Capture the cell that displays the provided text and extract its (x, y) central coordinate. 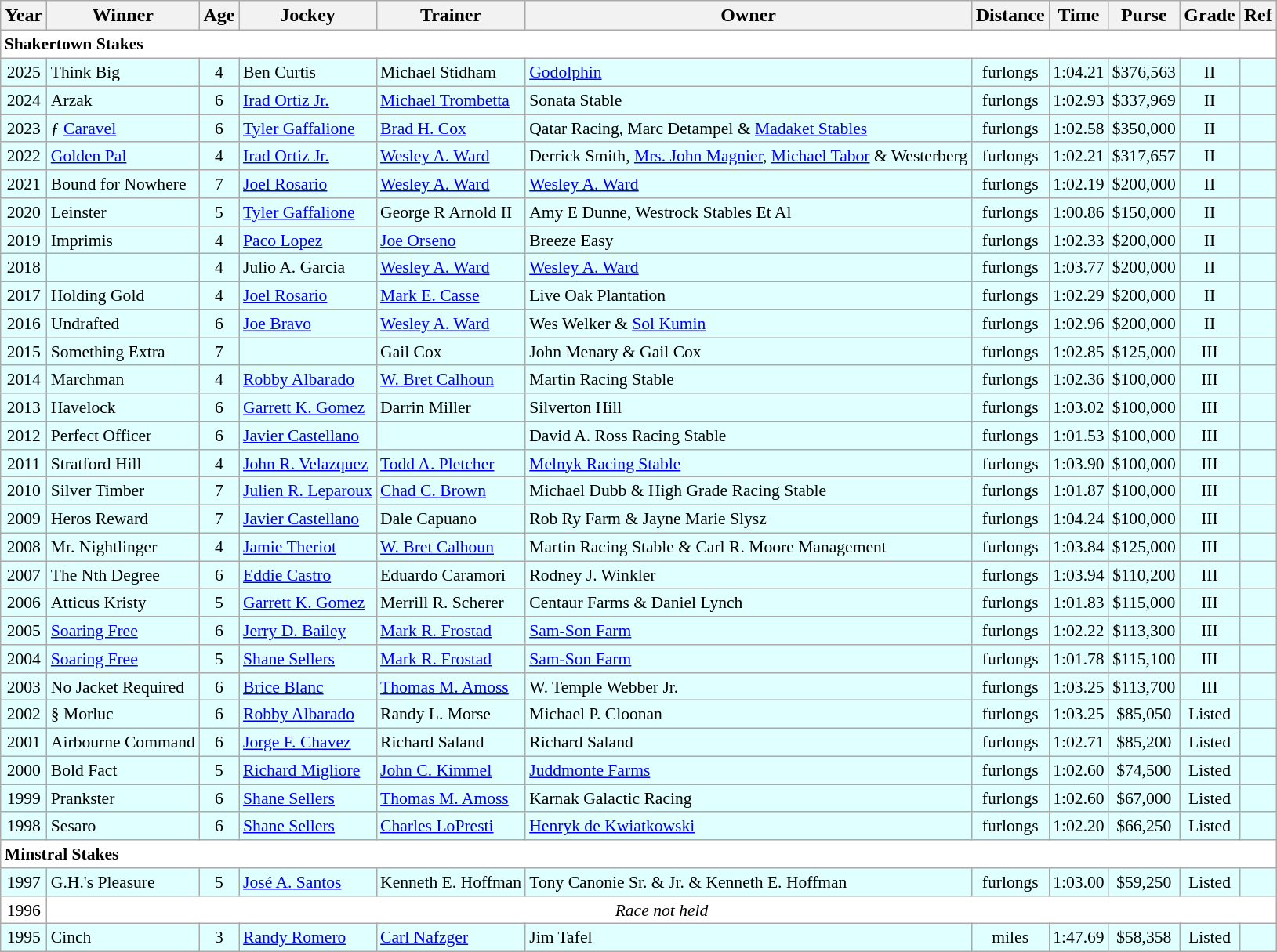
1:01.78 (1079, 659)
2021 (24, 184)
2008 (24, 547)
$350,000 (1145, 129)
Jim Tafel (748, 938)
Randy Romero (307, 938)
Bold Fact (123, 770)
1:04.21 (1079, 72)
Winner (123, 16)
Michael Stidham (451, 72)
Joe Orseno (451, 240)
Michael P. Cloonan (748, 715)
$113,300 (1145, 631)
$85,050 (1145, 715)
John C. Kimmel (451, 770)
Rob Ry Farm & Jayne Marie Slysz (748, 519)
1:03.02 (1079, 407)
Trainer (451, 16)
$74,500 (1145, 770)
1:04.24 (1079, 519)
Joe Bravo (307, 324)
1998 (24, 826)
Grade (1210, 16)
Eduardo Caramori (451, 575)
G.H.'s Pleasure (123, 882)
Time (1079, 16)
$376,563 (1145, 72)
1:00.86 (1079, 212)
Chad C. Brown (451, 491)
2000 (24, 770)
1999 (24, 798)
Silver Timber (123, 491)
Havelock (123, 407)
Dale Capuano (451, 519)
Minstral Stakes (638, 854)
1:02.21 (1079, 156)
Mark E. Casse (451, 295)
2019 (24, 240)
2023 (24, 129)
1:03.77 (1079, 268)
1:03.00 (1079, 882)
Airbourne Command (123, 742)
José A. Santos (307, 882)
W. Temple Webber Jr. (748, 686)
$67,000 (1145, 798)
$150,000 (1145, 212)
1:01.87 (1079, 491)
Gail Cox (451, 352)
Golden Pal (123, 156)
2012 (24, 436)
Richard Migliore (307, 770)
Michael Dubb & High Grade Racing Stable (748, 491)
Breeze Easy (748, 240)
Heros Reward (123, 519)
Randy L. Morse (451, 715)
$337,969 (1145, 100)
§ Morluc (123, 715)
Julien R. Leparoux (307, 491)
1:01.83 (1079, 603)
Amy E Dunne, Westrock Stables Et Al (748, 212)
Martin Racing Stable & Carl R. Moore Management (748, 547)
1:01.53 (1079, 436)
2001 (24, 742)
miles (1010, 938)
Atticus Kristy (123, 603)
The Nth Degree (123, 575)
Rodney J. Winkler (748, 575)
2005 (24, 631)
1:03.90 (1079, 463)
Eddie Castro (307, 575)
2020 (24, 212)
Tony Canonie Sr. & Jr. & Kenneth E. Hoffman (748, 882)
$317,657 (1145, 156)
Cinch (123, 938)
Karnak Galactic Racing (748, 798)
$59,250 (1145, 882)
1997 (24, 882)
Sesaro (123, 826)
Something Extra (123, 352)
Jockey (307, 16)
2003 (24, 686)
1:02.71 (1079, 742)
1:02.29 (1079, 295)
1:02.22 (1079, 631)
John R. Velazquez (307, 463)
Centaur Farms & Daniel Lynch (748, 603)
2002 (24, 715)
3 (219, 938)
$113,700 (1145, 686)
1:03.94 (1079, 575)
Perfect Officer (123, 436)
$115,000 (1145, 603)
Live Oak Plantation (748, 295)
Brad H. Cox (451, 129)
2022 (24, 156)
2017 (24, 295)
No Jacket Required (123, 686)
2013 (24, 407)
George R Arnold II (451, 212)
1:02.93 (1079, 100)
Race not held (662, 910)
Distance (1010, 16)
Derrick Smith, Mrs. John Magnier, Michael Tabor & Westerberg (748, 156)
$66,250 (1145, 826)
Brice Blanc (307, 686)
2009 (24, 519)
Qatar Racing, Marc Detampel & Madaket Stables (748, 129)
$115,100 (1145, 659)
Kenneth E. Hoffman (451, 882)
John Menary & Gail Cox (748, 352)
2015 (24, 352)
1:02.36 (1079, 379)
Ref (1257, 16)
Purse (1145, 16)
David A. Ross Racing Stable (748, 436)
2014 (24, 379)
Juddmonte Farms (748, 770)
Year (24, 16)
Melnyk Racing Stable (748, 463)
Mr. Nightlinger (123, 547)
Julio A. Garcia (307, 268)
Martin Racing Stable (748, 379)
2004 (24, 659)
2010 (24, 491)
$110,200 (1145, 575)
Henryk de Kwiatkowski (748, 826)
Undrafted (123, 324)
Ben Curtis (307, 72)
Jerry D. Bailey (307, 631)
Jamie Theriot (307, 547)
$58,358 (1145, 938)
Merrill R. Scherer (451, 603)
2006 (24, 603)
1:02.58 (1079, 129)
Michael Trombetta (451, 100)
2025 (24, 72)
Todd A. Pletcher (451, 463)
2011 (24, 463)
1:02.20 (1079, 826)
Paco Lopez (307, 240)
1995 (24, 938)
1:02.19 (1079, 184)
2024 (24, 100)
2007 (24, 575)
1:02.85 (1079, 352)
Godolphin (748, 72)
Prankster (123, 798)
Bound for Nowhere (123, 184)
Owner (748, 16)
$85,200 (1145, 742)
Imprimis (123, 240)
Marchman (123, 379)
1996 (24, 910)
Stratford Hill (123, 463)
Leinster (123, 212)
Wes Welker & Sol Kumin (748, 324)
Think Big (123, 72)
Sonata Stable (748, 100)
2018 (24, 268)
Silverton Hill (748, 407)
1:47.69 (1079, 938)
1:02.33 (1079, 240)
Shakertown Stakes (638, 45)
ƒ Caravel (123, 129)
Jorge F. Chavez (307, 742)
Holding Gold (123, 295)
Charles LoPresti (451, 826)
2016 (24, 324)
1:02.96 (1079, 324)
Age (219, 16)
Carl Nafzger (451, 938)
Darrin Miller (451, 407)
1:03.84 (1079, 547)
Arzak (123, 100)
